Provide the (X, Y) coordinate of the cell's center where the given text is located.  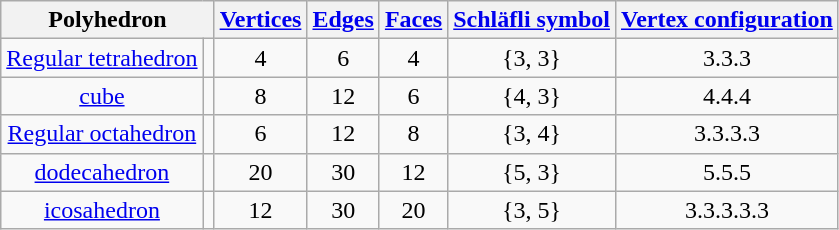
3.3.3 (726, 58)
{4, 3} (532, 96)
Regular octahedron (102, 134)
5.5.5 (726, 172)
dodecahedron (102, 172)
3.3.3.3 (726, 134)
cube (102, 96)
3.3.3.3.3 (726, 210)
{3, 5} (532, 210)
4.4.4 (726, 96)
Polyhedron (108, 20)
Regular tetrahedron (102, 58)
icosahedron (102, 210)
Edges (343, 20)
{3, 3} (532, 58)
Schläfli symbol (532, 20)
Faces (413, 20)
{5, 3} (532, 172)
Vertex configuration (726, 20)
{3, 4} (532, 134)
Vertices (260, 20)
